Return the (x, y) coordinate for the center point of the cell that contains the specified text.  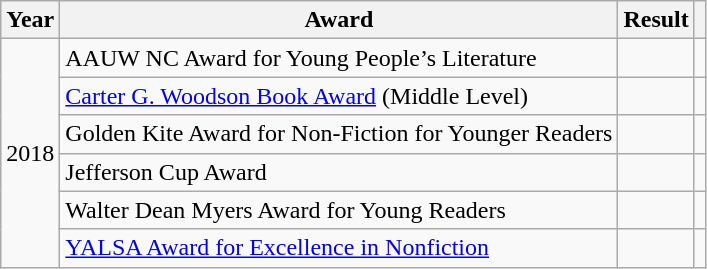
Golden Kite Award for Non-Fiction for Younger Readers (339, 134)
Award (339, 20)
2018 (30, 153)
Carter G. Woodson Book Award (Middle Level) (339, 96)
Walter Dean Myers Award for Young Readers (339, 210)
Jefferson Cup Award (339, 172)
AAUW NC Award for Young People’s Literature (339, 58)
Result (656, 20)
Year (30, 20)
YALSA Award for Excellence in Nonfiction (339, 248)
